Capture the cell that displays the provided text and extract its [X, Y] central coordinate. 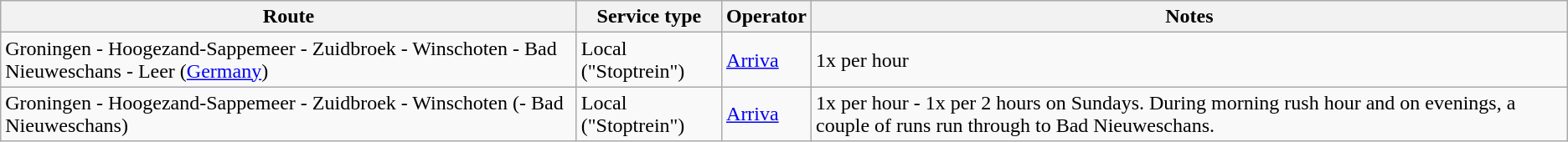
1x per hour - 1x per 2 hours on Sundays. During morning rush hour and on evenings, a couple of runs run through to Bad Nieuweschans. [1189, 114]
Service type [648, 17]
Groningen - Hoogezand-Sappemeer - Zuidbroek - Winschoten - Bad Nieuweschans - Leer (Germany) [288, 60]
Operator [767, 17]
Notes [1189, 17]
Groningen - Hoogezand-Sappemeer - Zuidbroek - Winschoten (- Bad Nieuweschans) [288, 114]
1x per hour [1189, 60]
Route [288, 17]
